Determine the [X, Y] coordinate at the center of the cell enclosing the given text.  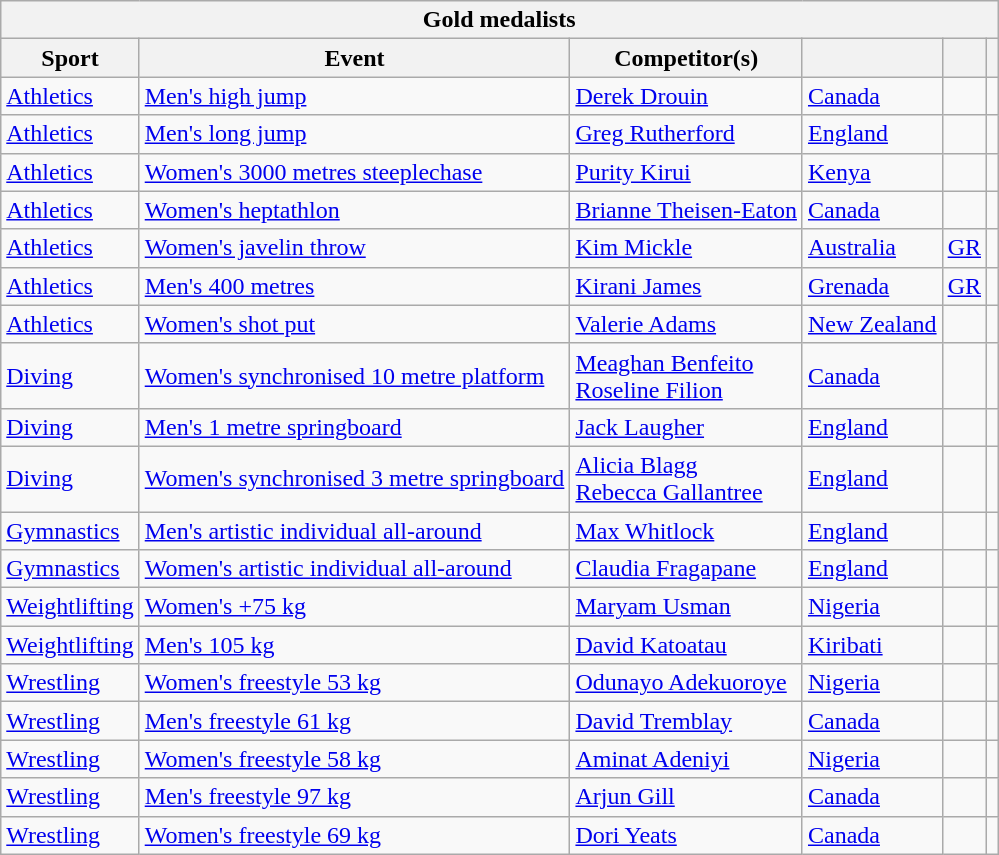
Meaghan BenfeitoRoseline Filion [686, 376]
Alicia BlaggRebecca Gallantree [686, 478]
Men's long jump [354, 134]
Women's freestyle 53 kg [354, 683]
Women's heptathlon [354, 210]
Kirani James [686, 286]
Brianne Theisen-Eaton [686, 210]
Max Whitlock [686, 531]
Event [354, 58]
Valerie Adams [686, 324]
Women's artistic individual all-around [354, 569]
Gold medalists [500, 20]
Odunayo Adekuoroye [686, 683]
Men's high jump [354, 96]
Sport [70, 58]
David Tremblay [686, 721]
Women's synchronised 10 metre platform [354, 376]
Jack Laugher [686, 427]
Kiribati [872, 645]
Arjun Gill [686, 797]
Dori Yeats [686, 835]
Women's javelin throw [354, 248]
David Katoatau [686, 645]
Men's freestyle 97 kg [354, 797]
Competitor(s) [686, 58]
Men's 1 metre springboard [354, 427]
Kenya [872, 172]
Kim Mickle [686, 248]
Maryam Usman [686, 607]
Men's 105 kg [354, 645]
Women's freestyle 69 kg [354, 835]
Australia [872, 248]
Grenada [872, 286]
Men's artistic individual all-around [354, 531]
Women's synchronised 3 metre springboard [354, 478]
Men's 400 metres [354, 286]
Purity Kirui [686, 172]
Derek Drouin [686, 96]
Women's shot put [354, 324]
Men's freestyle 61 kg [354, 721]
Claudia Fragapane [686, 569]
New Zealand [872, 324]
Greg Rutherford [686, 134]
Women's 3000 metres steeplechase [354, 172]
Aminat Adeniyi [686, 759]
Women's +75 kg [354, 607]
Women's freestyle 58 kg [354, 759]
